For the text-containing cell, return its midpoint in (x, y) coordinate format. 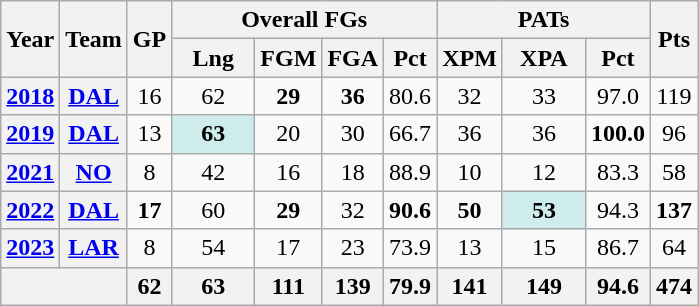
PATs (544, 20)
53 (544, 210)
119 (674, 96)
Year (30, 39)
73.9 (410, 248)
60 (214, 210)
111 (288, 286)
139 (353, 286)
96 (674, 134)
2018 (30, 96)
LAR (94, 248)
474 (674, 286)
97.0 (618, 96)
Team (94, 39)
79.9 (410, 286)
33 (544, 96)
80.6 (410, 96)
137 (674, 210)
FGA (353, 58)
Pts (674, 39)
90.6 (410, 210)
XPM (470, 58)
149 (544, 286)
54 (214, 248)
83.3 (618, 172)
86.7 (618, 248)
94.6 (618, 286)
94.3 (618, 210)
NO (94, 172)
66.7 (410, 134)
100.0 (618, 134)
50 (470, 210)
FGM (288, 58)
18 (353, 172)
30 (353, 134)
XPA (544, 58)
58 (674, 172)
64 (674, 248)
15 (544, 248)
10 (470, 172)
141 (470, 286)
2022 (30, 210)
88.9 (410, 172)
2019 (30, 134)
2023 (30, 248)
42 (214, 172)
GP (149, 39)
Lng (214, 58)
2021 (30, 172)
23 (353, 248)
Overall FGs (304, 20)
20 (288, 134)
12 (544, 172)
